Output the [X, Y] coordinate of the center of the cell containing the given text.  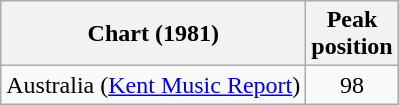
98 [352, 85]
Australia (Kent Music Report) [154, 85]
Peakposition [352, 34]
Chart (1981) [154, 34]
